Provide the [x, y] coordinate of the cell's center where the given text is located.  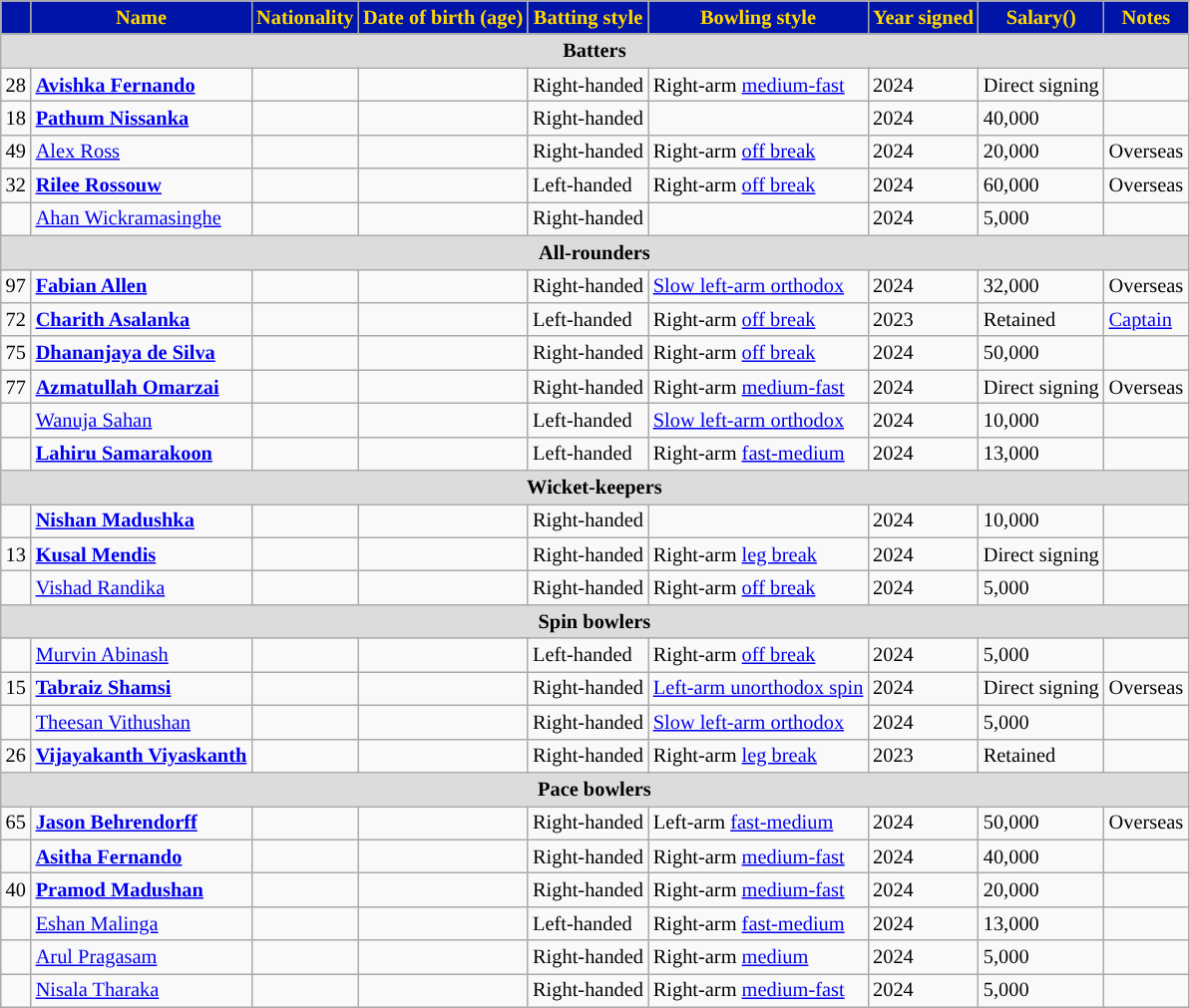
Wicket-keepers [595, 488]
32,000 [1041, 286]
Murvin Abinash [142, 655]
Asitha Fernando [142, 856]
Batting style [589, 17]
15 [16, 688]
49 [16, 152]
Right-arm medium [758, 957]
All-rounders [595, 252]
Spin bowlers [595, 621]
26 [16, 756]
Lahiru Samarakoon [142, 454]
Wanuja Sahan [142, 420]
Eshan Malinga [142, 923]
Salary() [1041, 17]
Fabian Allen [142, 286]
Name [142, 17]
97 [16, 286]
Dhananjaya de Silva [142, 353]
60,000 [1041, 185]
40 [16, 889]
Nishan Madushka [142, 520]
Left-arm unorthodox spin [758, 688]
28 [16, 85]
72 [16, 319]
Nationality [305, 17]
77 [16, 387]
Bowling style [758, 17]
75 [16, 353]
Captain [1146, 319]
Charith Asalanka [142, 319]
Kusal Mendis [142, 554]
Pathum Nissanka [142, 118]
18 [16, 118]
Theesan Vithushan [142, 722]
Batters [595, 51]
Rilee Rossouw [142, 185]
Notes [1146, 17]
Arul Pragasam [142, 957]
13 [16, 554]
Pace bowlers [595, 789]
32 [16, 185]
65 [16, 823]
Ahan Wickramasinghe [142, 218]
Jason Behrendorff [142, 823]
Pramod Madushan [142, 889]
Date of birth (age) [443, 17]
Left-arm fast-medium [758, 823]
Avishka Fernando [142, 85]
Year signed [924, 17]
Vijayakanth Viyaskanth [142, 756]
Azmatullah Omarzai [142, 387]
Vishad Randika [142, 587]
Tabraiz Shamsi [142, 688]
Nisala Tharaka [142, 990]
Alex Ross [142, 152]
